Extract the (x, y) coordinate from the center of the cell holding the provided text.  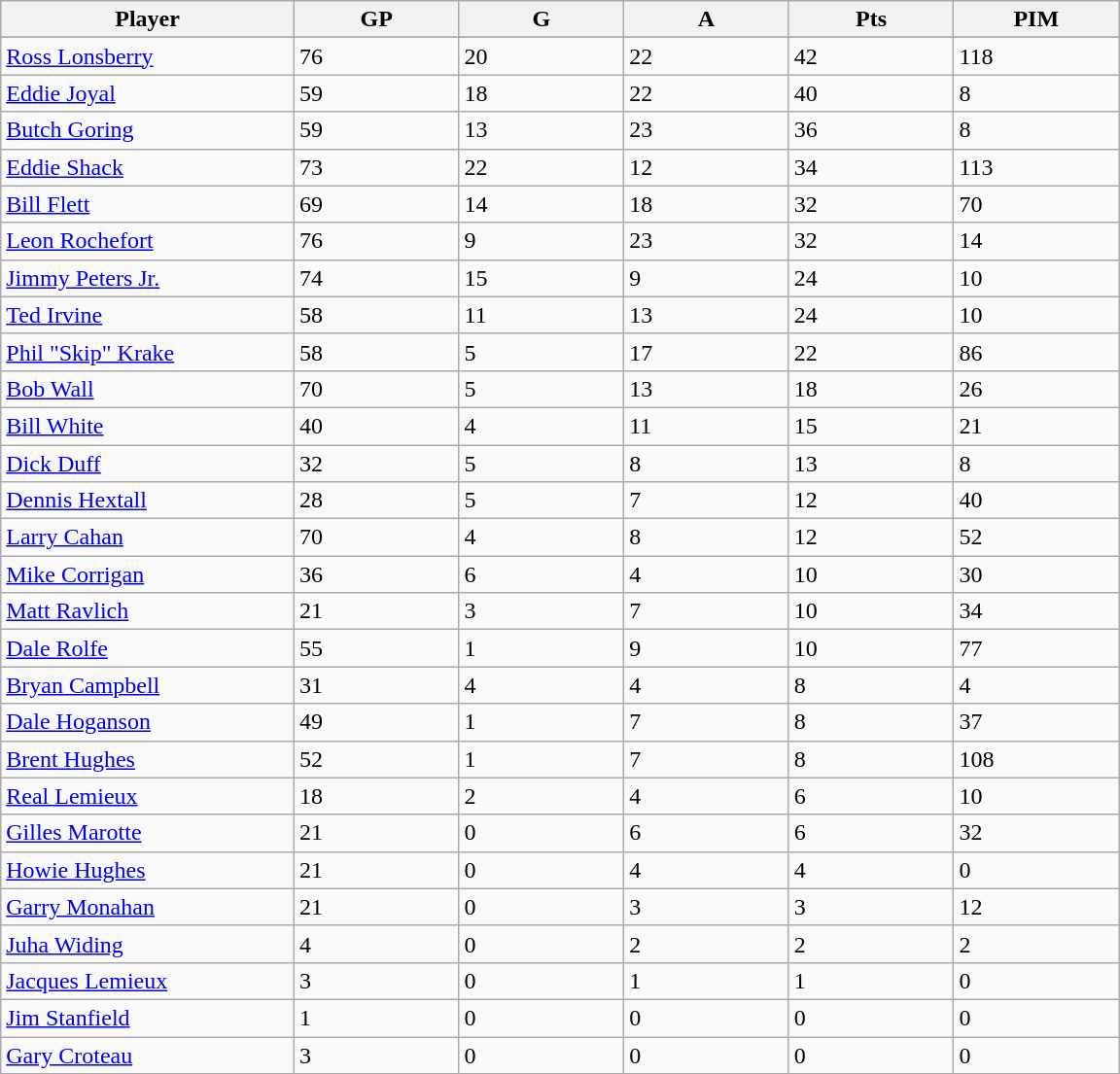
PIM (1036, 19)
Jacques Lemieux (148, 981)
Dale Hoganson (148, 722)
A (707, 19)
Jim Stanfield (148, 1018)
Matt Ravlich (148, 611)
Gary Croteau (148, 1055)
113 (1036, 167)
Juha Widing (148, 944)
Jimmy Peters Jr. (148, 278)
Leon Rochefort (148, 241)
55 (376, 648)
Dick Duff (148, 464)
Mike Corrigan (148, 574)
Bill White (148, 426)
Player (148, 19)
Howie Hughes (148, 870)
Butch Goring (148, 130)
86 (1036, 352)
Eddie Joyal (148, 93)
Bryan Campbell (148, 685)
Eddie Shack (148, 167)
31 (376, 685)
Ted Irvine (148, 315)
Garry Monahan (148, 907)
G (542, 19)
Pts (871, 19)
30 (1036, 574)
17 (707, 352)
108 (1036, 759)
Phil "Skip" Krake (148, 352)
Larry Cahan (148, 537)
Bill Flett (148, 204)
Real Lemieux (148, 796)
20 (542, 56)
118 (1036, 56)
Dale Rolfe (148, 648)
Bob Wall (148, 389)
69 (376, 204)
74 (376, 278)
Dennis Hextall (148, 501)
77 (1036, 648)
49 (376, 722)
73 (376, 167)
37 (1036, 722)
Ross Lonsberry (148, 56)
42 (871, 56)
GP (376, 19)
28 (376, 501)
Gilles Marotte (148, 833)
Brent Hughes (148, 759)
26 (1036, 389)
